Find where the given text appears and provide that cell's center as (X, Y) coordinate. 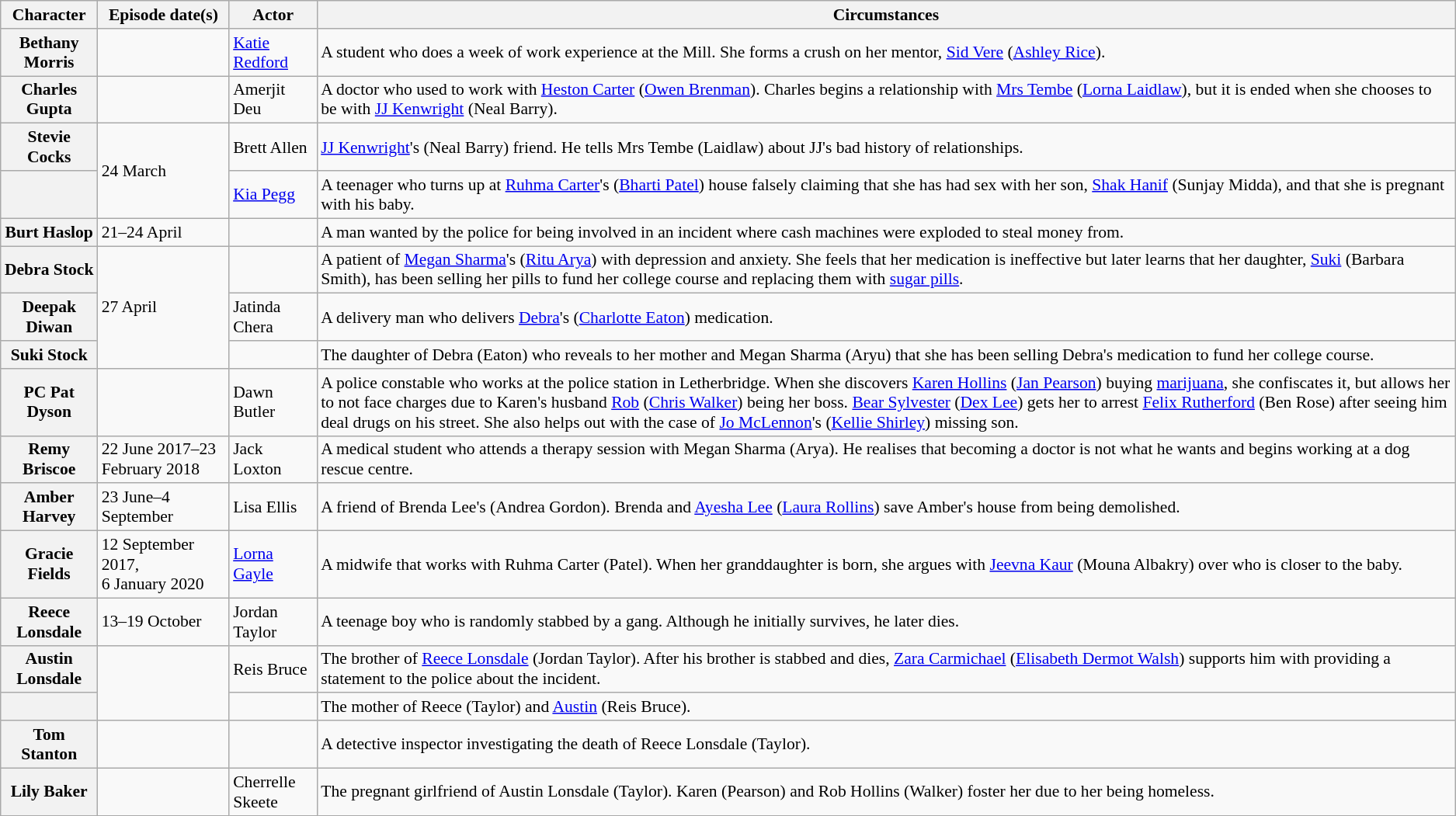
A delivery man who delivers Debra's (Charlotte Eaton) medication. (886, 317)
Tom Stanton (50, 744)
Dawn Butler (273, 402)
Charles Gupta (50, 99)
Episode date(s) (164, 15)
24 March (164, 171)
Stevie Cocks (50, 148)
Jatinda Chera (273, 317)
Brett Allen (273, 148)
PC Pat Dyson (50, 402)
Suki Stock (50, 355)
JJ Kenwright's (Neal Barry) friend. He tells Mrs Tembe (Laidlaw) about JJ's bad history of relationships. (886, 148)
Debra Stock (50, 270)
Austin Lonsdale (50, 669)
Lily Baker (50, 792)
Remy Briscoe (50, 460)
Cherrelle Skeete (273, 792)
21–24 April (164, 232)
The mother of Reece (Taylor) and Austin (Reis Bruce). (886, 707)
Amber Harvey (50, 508)
A man wanted by the police for being involved in an incident where cash machines were exploded to steal money from. (886, 232)
A teenage boy who is randomly stabbed by a gang. Although he initially survives, he later dies. (886, 621)
Lorna Gayle (273, 565)
13–19 October (164, 621)
Jack Loxton (273, 460)
Lisa Ellis (273, 508)
27 April (164, 307)
Reece Lonsdale (50, 621)
A detective inspector investigating the death of Reece Lonsdale (Taylor). (886, 744)
Character (50, 15)
A friend of Brenda Lee's (Andrea Gordon). Brenda and Ayesha Lee (Laura Rollins) save Amber's house from being demolished. (886, 508)
Reis Bruce (273, 669)
Burt Haslop (50, 232)
Katie Redford (273, 53)
Jordan Taylor (273, 621)
The pregnant girlfriend of Austin Lonsdale (Taylor). Karen (Pearson) and Rob Hollins (Walker) foster her due to her being homeless. (886, 792)
Actor (273, 15)
Amerjit Deu (273, 99)
Bethany Morris (50, 53)
22 June 2017–23 February 2018 (164, 460)
Kia Pegg (273, 194)
Gracie Fields (50, 565)
Deepak Diwan (50, 317)
23 June–4 September (164, 508)
12 September 2017,6 January 2020 (164, 565)
A student who does a week of work experience at the Mill. She forms a crush on her mentor, Sid Vere (Ashley Rice). (886, 53)
Circumstances (886, 15)
